Capture the cell that displays the provided text and extract its (X, Y) central coordinate. 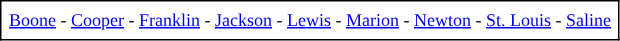
Boone - Cooper - Franklin - Jackson - Lewis - Marion - Newton - St. Louis - Saline (310, 20)
